Pinpoint the cell where the given text exists, returning its (x, y) midpoint coordinate. 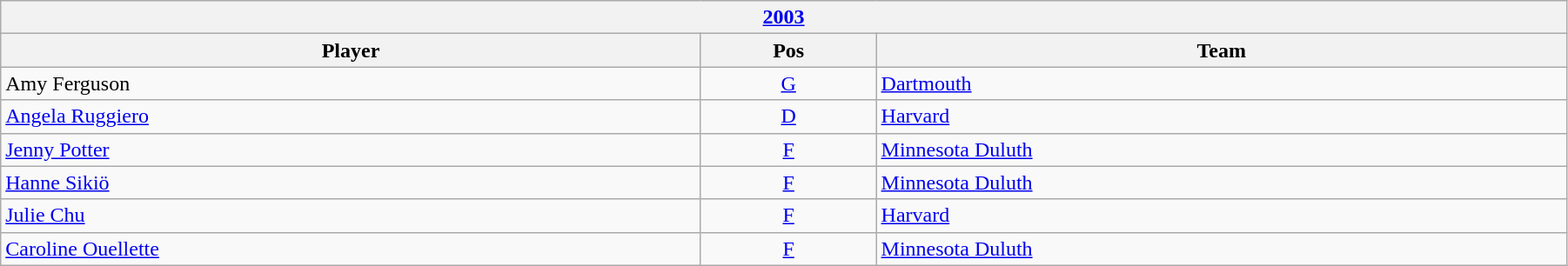
Caroline Ouellette (352, 249)
Team (1222, 50)
Julie Chu (352, 216)
G (788, 83)
Dartmouth (1222, 83)
Pos (788, 50)
Angela Ruggiero (352, 116)
Jenny Potter (352, 150)
Hanne Sikiö (352, 183)
D (788, 116)
2003 (784, 17)
Player (352, 50)
Amy Ferguson (352, 83)
